Search for the cell housing the specified text and yield its (x, y) center coordinate. 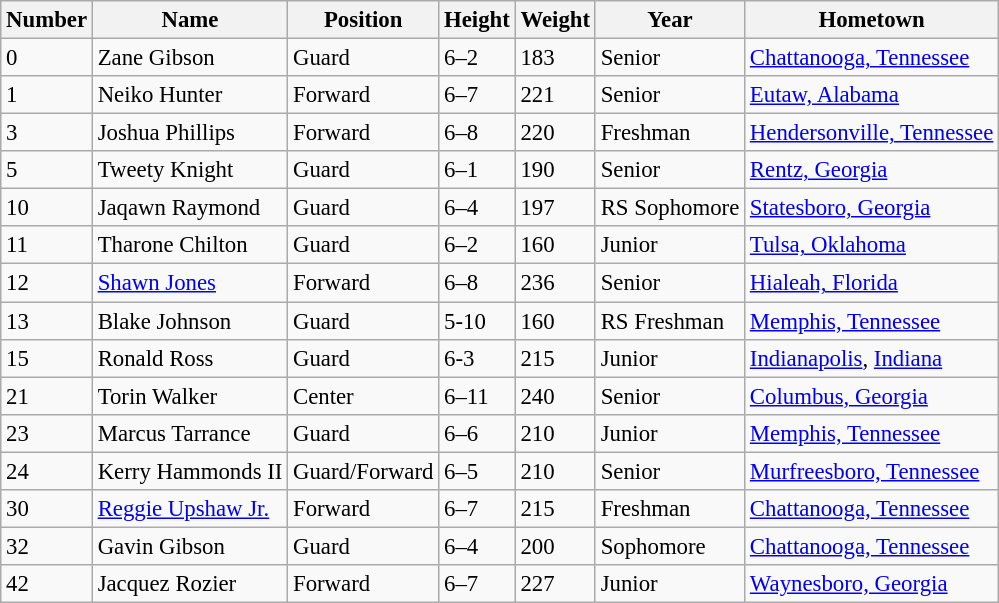
Rentz, Georgia (872, 170)
Statesboro, Georgia (872, 208)
Jaqawn Raymond (190, 208)
236 (555, 283)
0 (47, 58)
Kerry Hammonds II (190, 471)
Number (47, 20)
Position (364, 20)
5 (47, 170)
12 (47, 283)
Gavin Gibson (190, 546)
1 (47, 95)
42 (47, 584)
Columbus, Georgia (872, 396)
Weight (555, 20)
197 (555, 208)
Zane Gibson (190, 58)
Center (364, 396)
30 (47, 509)
Neiko Hunter (190, 95)
Year (670, 20)
Shawn Jones (190, 283)
Indianapolis, Indiana (872, 358)
240 (555, 396)
21 (47, 396)
Tulsa, Oklahoma (872, 245)
Name (190, 20)
RS Freshman (670, 321)
Ronald Ross (190, 358)
Torin Walker (190, 396)
Tharone Chilton (190, 245)
11 (47, 245)
183 (555, 58)
Reggie Upshaw Jr. (190, 509)
Hometown (872, 20)
Sophomore (670, 546)
Guard/Forward (364, 471)
Murfreesboro, Tennessee (872, 471)
6–11 (477, 396)
Blake Johnson (190, 321)
Hialeah, Florida (872, 283)
6-3 (477, 358)
6–5 (477, 471)
5-10 (477, 321)
3 (47, 133)
Height (477, 20)
Joshua Phillips (190, 133)
6–6 (477, 433)
220 (555, 133)
24 (47, 471)
15 (47, 358)
Marcus Tarrance (190, 433)
Hendersonville, Tennessee (872, 133)
Jacquez Rozier (190, 584)
200 (555, 546)
10 (47, 208)
190 (555, 170)
Waynesboro, Georgia (872, 584)
RS Sophomore (670, 208)
32 (47, 546)
23 (47, 433)
Tweety Knight (190, 170)
227 (555, 584)
Eutaw, Alabama (872, 95)
13 (47, 321)
6–1 (477, 170)
221 (555, 95)
